From the cell containing the given text, extract its center point as [X, Y] coordinate. 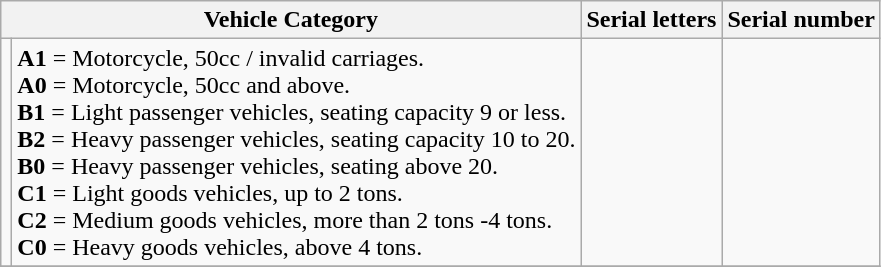
Serial letters [652, 20]
Serial number [801, 20]
Vehicle Category [291, 20]
